For the text-containing cell, return its midpoint in [X, Y] coordinate format. 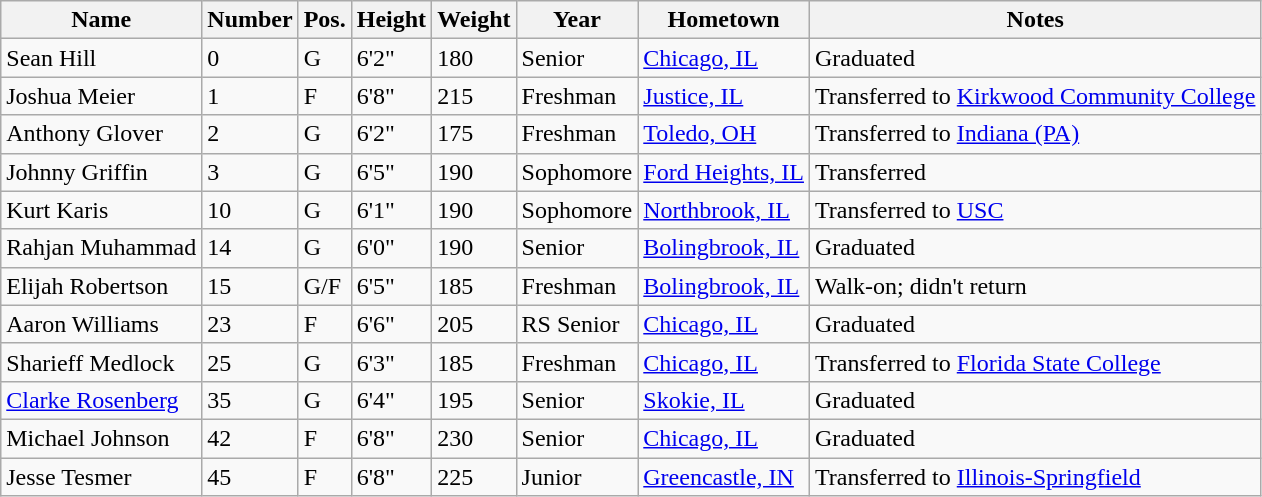
175 [474, 134]
Walk-on; didn't return [1034, 286]
6'1" [391, 210]
Anthony Glover [102, 134]
215 [474, 96]
Height [391, 20]
180 [474, 58]
Number [250, 20]
Johnny Griffin [102, 172]
Rahjan Muhammad [102, 248]
45 [250, 477]
G/F [324, 286]
0 [250, 58]
14 [250, 248]
Clarke Rosenberg [102, 400]
195 [474, 400]
Transferred to Indiana (PA) [1034, 134]
RS Senior [577, 324]
Weight [474, 20]
Elijah Robertson [102, 286]
10 [250, 210]
Jesse Tesmer [102, 477]
Ford Heights, IL [724, 172]
1 [250, 96]
Joshua Meier [102, 96]
Northbrook, IL [724, 210]
Toledo, OH [724, 134]
6'3" [391, 362]
Year [577, 20]
Junior [577, 477]
Transferred to Illinois-Springfield [1034, 477]
Transferred to Florida State College [1034, 362]
Sharieff Medlock [102, 362]
6'6" [391, 324]
15 [250, 286]
Transferred to Kirkwood Community College [1034, 96]
Transferred [1034, 172]
23 [250, 324]
3 [250, 172]
Justice, IL [724, 96]
Name [102, 20]
Hometown [724, 20]
2 [250, 134]
25 [250, 362]
42 [250, 438]
35 [250, 400]
225 [474, 477]
Skokie, IL [724, 400]
Kurt Karis [102, 210]
205 [474, 324]
6'4" [391, 400]
Notes [1034, 20]
Greencastle, IN [724, 477]
Pos. [324, 20]
230 [474, 438]
Aaron Williams [102, 324]
Transferred to USC [1034, 210]
Sean Hill [102, 58]
6'0" [391, 248]
Michael Johnson [102, 438]
